Detect which cell encompasses the target text, then output its [x, y] center coordinate. 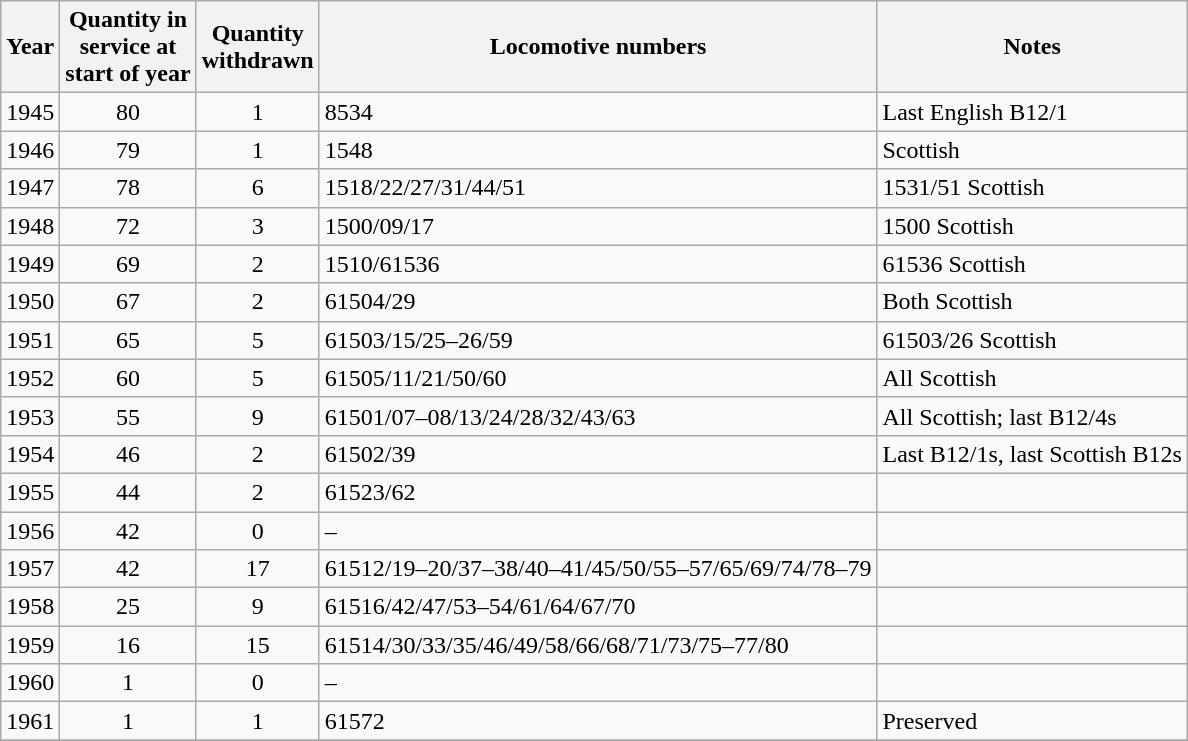
Last English B12/1 [1032, 112]
61536 Scottish [1032, 264]
Both Scottish [1032, 302]
Notes [1032, 47]
61503/26 Scottish [1032, 340]
61503/15/25–26/59 [598, 340]
60 [128, 378]
1946 [30, 150]
1959 [30, 645]
61501/07–08/13/24/28/32/43/63 [598, 416]
1951 [30, 340]
61504/29 [598, 302]
1957 [30, 569]
3 [258, 226]
8534 [598, 112]
25 [128, 607]
Scottish [1032, 150]
1945 [30, 112]
46 [128, 454]
79 [128, 150]
All Scottish [1032, 378]
61523/62 [598, 492]
61572 [598, 721]
1952 [30, 378]
1960 [30, 683]
1531/51 Scottish [1032, 188]
15 [258, 645]
65 [128, 340]
1954 [30, 454]
61505/11/21/50/60 [598, 378]
61512/19–20/37–38/40–41/45/50/55–57/65/69/74/78–79 [598, 569]
Quantitywithdrawn [258, 47]
1510/61536 [598, 264]
44 [128, 492]
61516/42/47/53–54/61/64/67/70 [598, 607]
55 [128, 416]
1955 [30, 492]
1947 [30, 188]
72 [128, 226]
1500/09/17 [598, 226]
80 [128, 112]
6 [258, 188]
1956 [30, 531]
78 [128, 188]
Preserved [1032, 721]
1953 [30, 416]
All Scottish; last B12/4s [1032, 416]
61514/30/33/35/46/49/58/66/68/71/73/75–77/80 [598, 645]
Last B12/1s, last Scottish B12s [1032, 454]
Quantity inservice atstart of year [128, 47]
1518/22/27/31/44/51 [598, 188]
1500 Scottish [1032, 226]
61502/39 [598, 454]
1961 [30, 721]
1950 [30, 302]
Year [30, 47]
1948 [30, 226]
1548 [598, 150]
Locomotive numbers [598, 47]
67 [128, 302]
1949 [30, 264]
17 [258, 569]
16 [128, 645]
69 [128, 264]
1958 [30, 607]
